For the text-containing cell, return its midpoint in [X, Y] coordinate format. 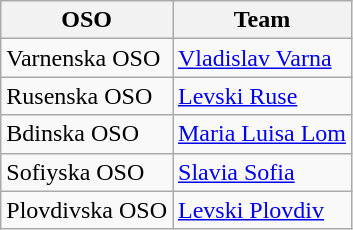
Rusenska OSO [87, 96]
Sofiyska OSO [87, 172]
Bdinska OSO [87, 134]
Maria Luisa Lom [262, 134]
Slavia Sofia [262, 172]
Levski Ruse [262, 96]
Levski Plovdiv [262, 210]
Vladislav Varna [262, 58]
Varnenska OSO [87, 58]
Team [262, 20]
Plovdivska OSO [87, 210]
OSO [87, 20]
